Return the (x, y) coordinate for the center point of the cell that contains the specified text.  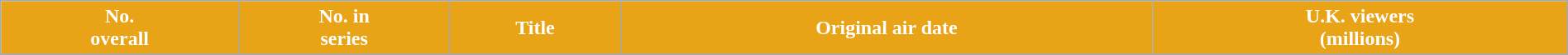
No. inseries (344, 28)
Original air date (887, 28)
No.overall (120, 28)
Title (536, 28)
U.K. viewers(millions) (1360, 28)
